For the text-containing cell, return its midpoint in [X, Y] coordinate format. 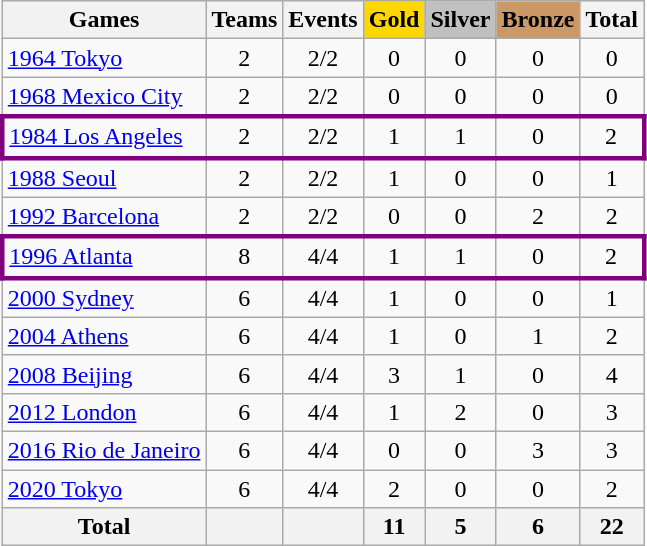
1996 Atlanta [104, 258]
1968 Mexico City [104, 97]
5 [460, 527]
2004 Athens [104, 336]
Games [104, 20]
Bronze [538, 20]
1984 Los Angeles [104, 136]
Events [323, 20]
4 [612, 374]
Silver [460, 20]
11 [394, 527]
1992 Barcelona [104, 217]
22 [612, 527]
Gold [394, 20]
1988 Seoul [104, 178]
2020 Tokyo [104, 489]
2016 Rio de Janeiro [104, 450]
2012 London [104, 412]
2000 Sydney [104, 298]
Teams [244, 20]
2008 Beijing [104, 374]
1964 Tokyo [104, 58]
8 [244, 258]
